From the cell containing the given text, extract its center point as [x, y] coordinate. 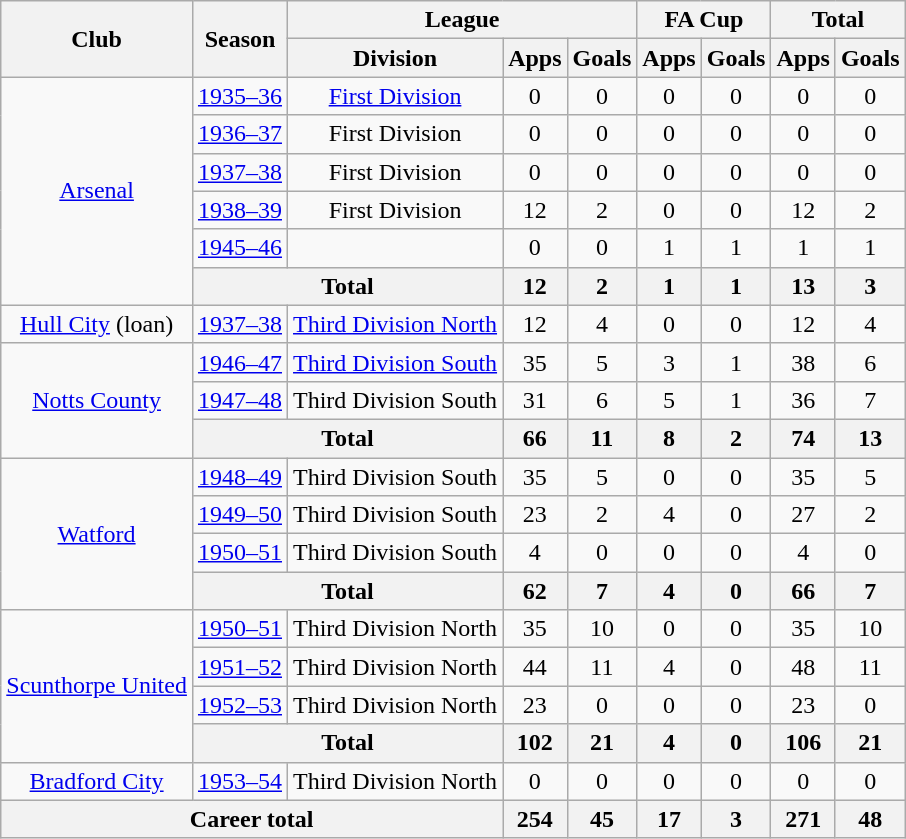
Division [396, 58]
1947–48 [240, 400]
1952–53 [240, 705]
254 [535, 819]
FA Cup [704, 20]
Club [97, 39]
38 [803, 362]
Hull City (loan) [97, 324]
Scunthorpe United [97, 686]
Career total [252, 819]
1936–37 [240, 134]
31 [535, 400]
45 [602, 819]
271 [803, 819]
League [462, 20]
1945–46 [240, 248]
8 [669, 438]
44 [535, 667]
1951–52 [240, 667]
1949–50 [240, 515]
106 [803, 743]
1938–39 [240, 210]
1946–47 [240, 362]
36 [803, 400]
17 [669, 819]
1953–54 [240, 781]
1935–36 [240, 96]
74 [803, 438]
27 [803, 515]
Notts County [97, 400]
62 [535, 591]
Arsenal [97, 191]
Season [240, 39]
Watford [97, 534]
102 [535, 743]
1948–49 [240, 477]
Bradford City [97, 781]
